Pinpoint the cell where the given text exists, returning its (x, y) midpoint coordinate. 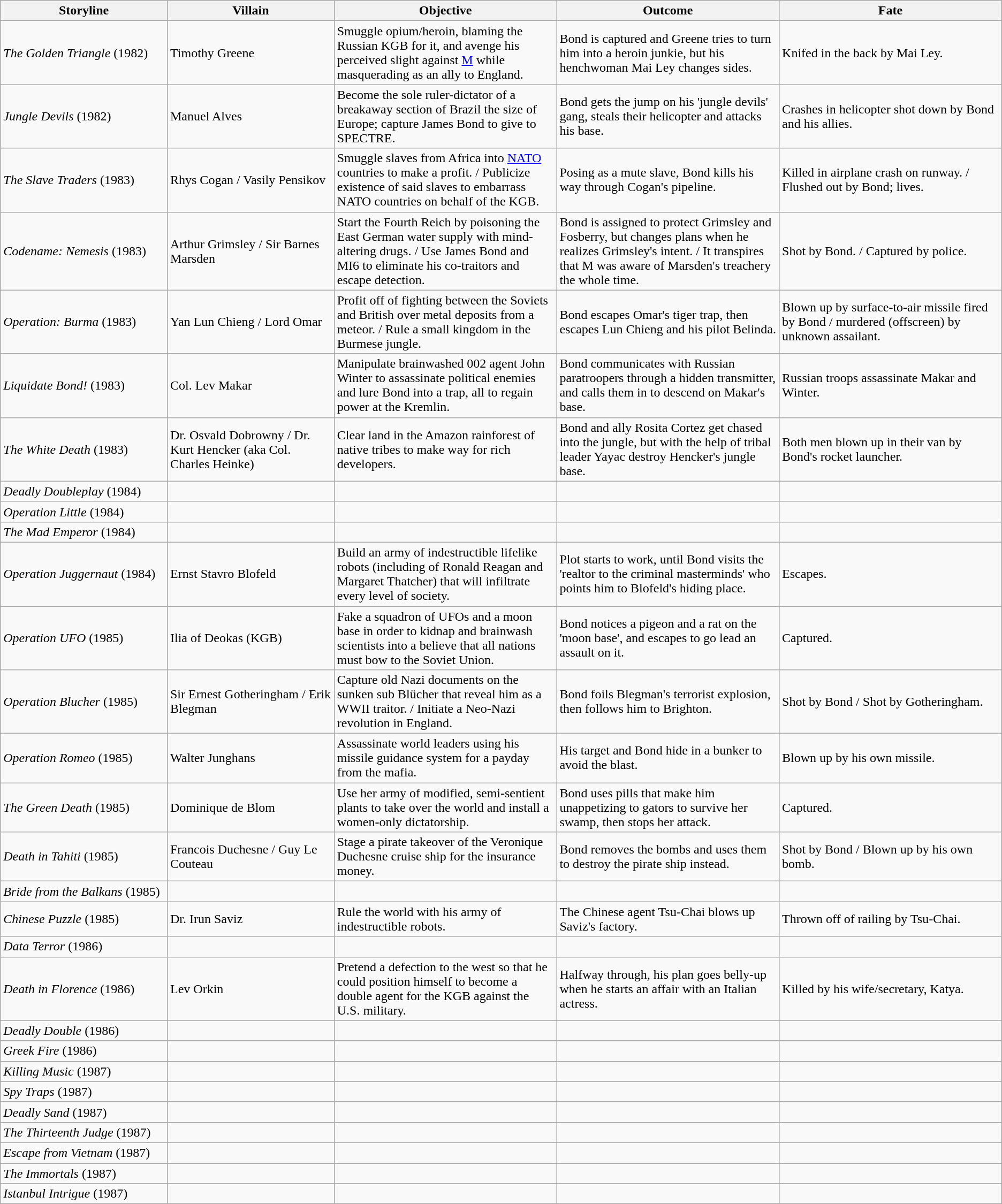
Rule the world with his army of indestructible robots. (445, 919)
Blown up by surface-to-air missile fired by Bond / murdered (offscreen) by unknown assailant. (891, 322)
Operation Juggernaut (1984) (84, 574)
Plot starts to work, until Bond visits the 'realtor to the criminal masterminds' who points him to Blofeld's hiding place. (668, 574)
Ernst Stavro Blofeld (250, 574)
Francois Duchesne / Guy Le Couteau (250, 857)
Spy Traps (1987) (84, 1092)
Dominique de Blom (250, 807)
Greek Fire (1986) (84, 1051)
Operation: Burma (1983) (84, 322)
Walter Junghans (250, 758)
Bond notices a pigeon and a rat on the 'moon base', and escapes to go lead an assault on it. (668, 638)
Shot by Bond / Shot by Gotheringham. (891, 702)
Lev Orkin (250, 989)
Manipulate brainwashed 002 agent John Winter to assassinate political enemies and lure Bond into a trap, all to regain power at the Kremlin. (445, 385)
Yan Lun Chieng / Lord Omar (250, 322)
The Slave Traders (1983) (84, 180)
Col. Lev Makar (250, 385)
Fake a squadron of UFOs and a moon base in order to kidnap and brainwash scientists into a believe that all nations must bow to the Soviet Union. (445, 638)
Blown up by his own missile. (891, 758)
Fate (891, 11)
His target and Bond hide in a bunker to avoid the blast. (668, 758)
Killed in airplane crash on runway. / Flushed out by Bond; lives. (891, 180)
Outcome (668, 11)
Operation Romeo (1985) (84, 758)
Profit off of fighting between the Soviets and British over metal deposits from a meteor. / Rule a small kingdom in the Burmese jungle. (445, 322)
Killing Music (1987) (84, 1071)
Knifed in the back by Mai Ley. (891, 52)
Become the sole ruler-dictator of a breakaway section of Brazil the size of Europe; capture James Bond to give to SPECTRE. (445, 117)
The Chinese agent Tsu-Chai blows up Saviz's factory. (668, 919)
Bond foils Blegman's terrorist explosion, then follows him to Brighton. (668, 702)
Death in Florence (1986) (84, 989)
Bond gets the jump on his 'jungle devils' gang, steals their helicopter and attacks his base. (668, 117)
Ilia of Deokas (KGB) (250, 638)
Clear land in the Amazon rainforest of native tribes to make way for rich developers. (445, 449)
Escape from Vietnam (1987) (84, 1153)
Data Terror (1986) (84, 947)
Deadly Double (1986) (84, 1031)
Operation UFO (1985) (84, 638)
Escapes. (891, 574)
Timothy Greene (250, 52)
Operation Blucher (1985) (84, 702)
Bride from the Balkans (1985) (84, 891)
Posing as a mute slave, Bond kills his way through Cogan's pipeline. (668, 180)
Russian troops assassinate Makar and Winter. (891, 385)
Istanbul Intrigue (1987) (84, 1194)
Killed by his wife/secretary, Katya. (891, 989)
The Immortals (1987) (84, 1173)
Smuggle opium/heroin, blaming the Russian KGB for it, and avenge his perceived slight against M while masquerading as an ally to England. (445, 52)
Chinese Puzzle (1985) (84, 919)
The Thirteenth Judge (1987) (84, 1132)
The Green Death (1985) (84, 807)
The Golden Triangle (1982) (84, 52)
Both men blown up in their van by Bond's rocket launcher. (891, 449)
Dr. Osvald Dobrowny / Dr. Kurt Hencker (aka Col. Charles Heinke) (250, 449)
Bond removes the bombs and uses them to destroy the pirate ship instead. (668, 857)
Capture old Nazi documents on the sunken sub Blücher that reveal him as a WWII traitor. / Initiate a Neo-Nazi revolution in England. (445, 702)
Sir Ernest Gotheringham / Erik Blegman (250, 702)
Deadly Doubleplay (1984) (84, 491)
Assassinate world leaders using his missile guidance system for a payday from the mafia. (445, 758)
Manuel Alves (250, 117)
Deadly Sand (1987) (84, 1112)
The White Death (1983) (84, 449)
Jungle Devils (1982) (84, 117)
Rhys Cogan / Vasily Pensikov (250, 180)
Dr. Irun Saviz (250, 919)
Shot by Bond / Blown up by his own bomb. (891, 857)
Shot by Bond. / Captured by police. (891, 251)
Codename: Nemesis (1983) (84, 251)
Thrown off of railing by Tsu-Chai. (891, 919)
Crashes in helicopter shot down by Bond and his allies. (891, 117)
Bond and ally Rosita Cortez get chased into the jungle, but with the help of tribal leader Yayac destroy Hencker's jungle base. (668, 449)
Arthur Grimsley / Sir Barnes Marsden (250, 251)
Bond escapes Omar's tiger trap, then escapes Lun Chieng and his pilot Belinda. (668, 322)
Bond is captured and Greene tries to turn him into a heroin junkie, but his henchwoman Mai Ley changes sides. (668, 52)
The Mad Emperor (1984) (84, 532)
Bond uses pills that make him unappetizing to gators to survive her swamp, then stops her attack. (668, 807)
Storyline (84, 11)
Death in Tahiti (1985) (84, 857)
Build an army of indestructible lifelike robots (including of Ronald Reagan and Margaret Thatcher) that will infiltrate every level of society. (445, 574)
Use her army of modified, semi-sentient plants to take over the world and install a women-only dictatorship. (445, 807)
Bond communicates with Russian paratroopers through a hidden transmitter, and calls them in to descend on Makar's base. (668, 385)
Villain (250, 11)
Stage a pirate takeover of the Veronique Duchesne cruise ship for the insurance money. (445, 857)
Liquidate Bond! (1983) (84, 385)
Halfway through, his plan goes belly-up when he starts an affair with an Italian actress. (668, 989)
Pretend a defection to the west so that he could position himself to become a double agent for the KGB against the U.S. military. (445, 989)
Objective (445, 11)
Operation Little (1984) (84, 512)
